Return the [x, y] coordinate for the center point of the cell that contains the specified text.  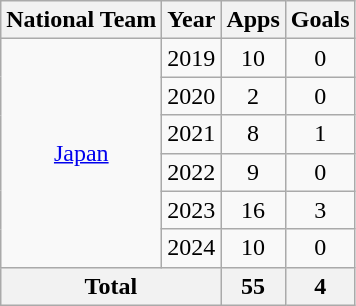
2019 [192, 58]
Goals [320, 20]
4 [320, 286]
2022 [192, 172]
2024 [192, 248]
2023 [192, 210]
8 [253, 134]
2020 [192, 96]
55 [253, 286]
National Team [82, 20]
3 [320, 210]
2021 [192, 134]
1 [320, 134]
Total [111, 286]
2 [253, 96]
Apps [253, 20]
9 [253, 172]
16 [253, 210]
Year [192, 20]
Japan [82, 153]
